From the cell containing the given text, extract its center point as [X, Y] coordinate. 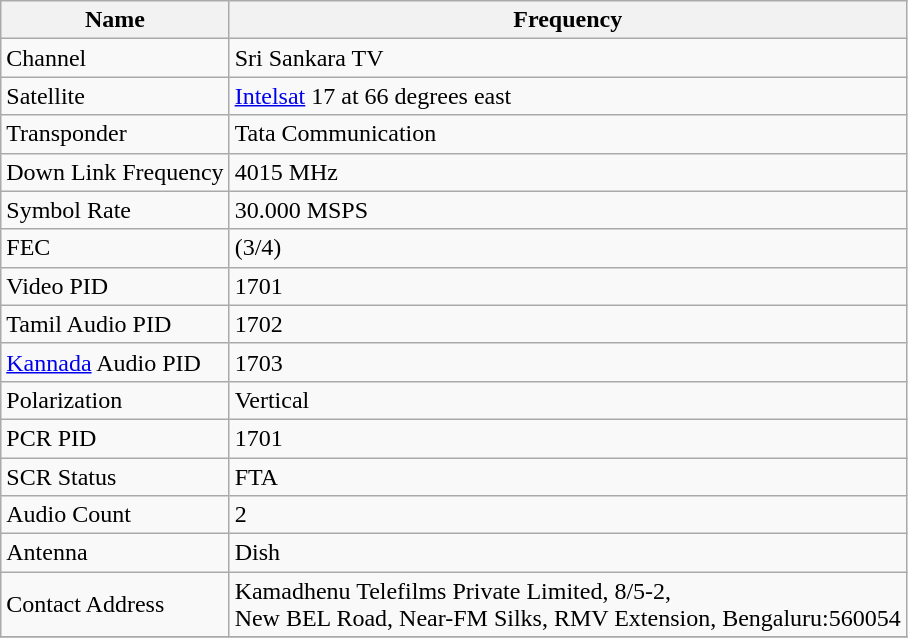
PCR PID [115, 438]
Satellite [115, 96]
Symbol Rate [115, 210]
FTA [568, 477]
Tamil Audio PID [115, 324]
Video PID [115, 286]
Antenna [115, 553]
(3/4) [568, 248]
30.000 MSPS [568, 210]
Polarization [115, 400]
FEC [115, 248]
Kannada Audio PID [115, 362]
1702 [568, 324]
Tata Communication [568, 134]
Dish [568, 553]
Name [115, 20]
Audio Count [115, 515]
SCR Status [115, 477]
4015 MHz [568, 172]
Intelsat 17 at 66 degrees east [568, 96]
Sri Sankara TV [568, 58]
Transponder [115, 134]
Vertical [568, 400]
1703 [568, 362]
Down Link Frequency [115, 172]
Kamadhenu Telefilms Private Limited, 8/5-2,New BEL Road, Near-FM Silks, RMV Extension, Bengaluru:560054 [568, 604]
Contact Address [115, 604]
2 [568, 515]
Frequency [568, 20]
Channel [115, 58]
